For the text-containing cell, return its midpoint in (x, y) coordinate format. 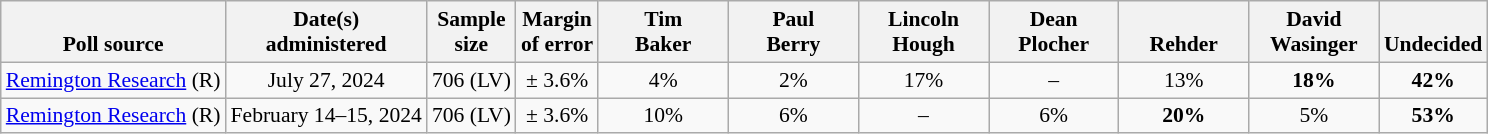
PaulBerry (793, 32)
Undecided (1433, 32)
February 14–15, 2024 (326, 116)
2% (793, 80)
20% (1184, 116)
DavidWasinger (1314, 32)
Samplesize (472, 32)
LincolnHough (923, 32)
Rehder (1184, 32)
42% (1433, 80)
4% (663, 80)
TimBaker (663, 32)
53% (1433, 116)
5% (1314, 116)
Marginof error (557, 32)
July 27, 2024 (326, 80)
DeanPlocher (1054, 32)
13% (1184, 80)
Date(s)administered (326, 32)
Poll source (114, 32)
10% (663, 116)
18% (1314, 80)
17% (923, 80)
